Scan for the cell matching the given text and deliver its (X, Y) coordinate at center. 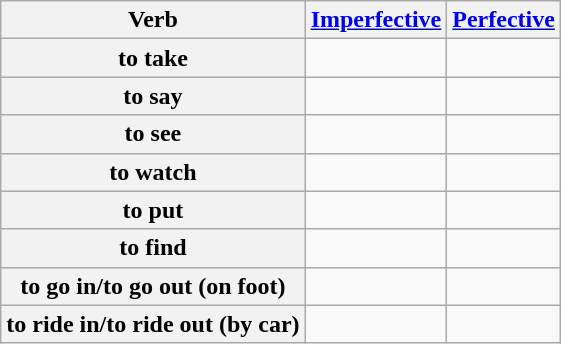
to see (153, 134)
to put (153, 210)
to watch (153, 172)
to ride in/to ride out (by car) (153, 324)
to take (153, 58)
Imperfective (376, 20)
to say (153, 96)
Perfective (504, 20)
Verb (153, 20)
to go in/to go out (on foot) (153, 286)
to find (153, 248)
